Provide the [X, Y] coordinate of the cell's center where the given text is located.  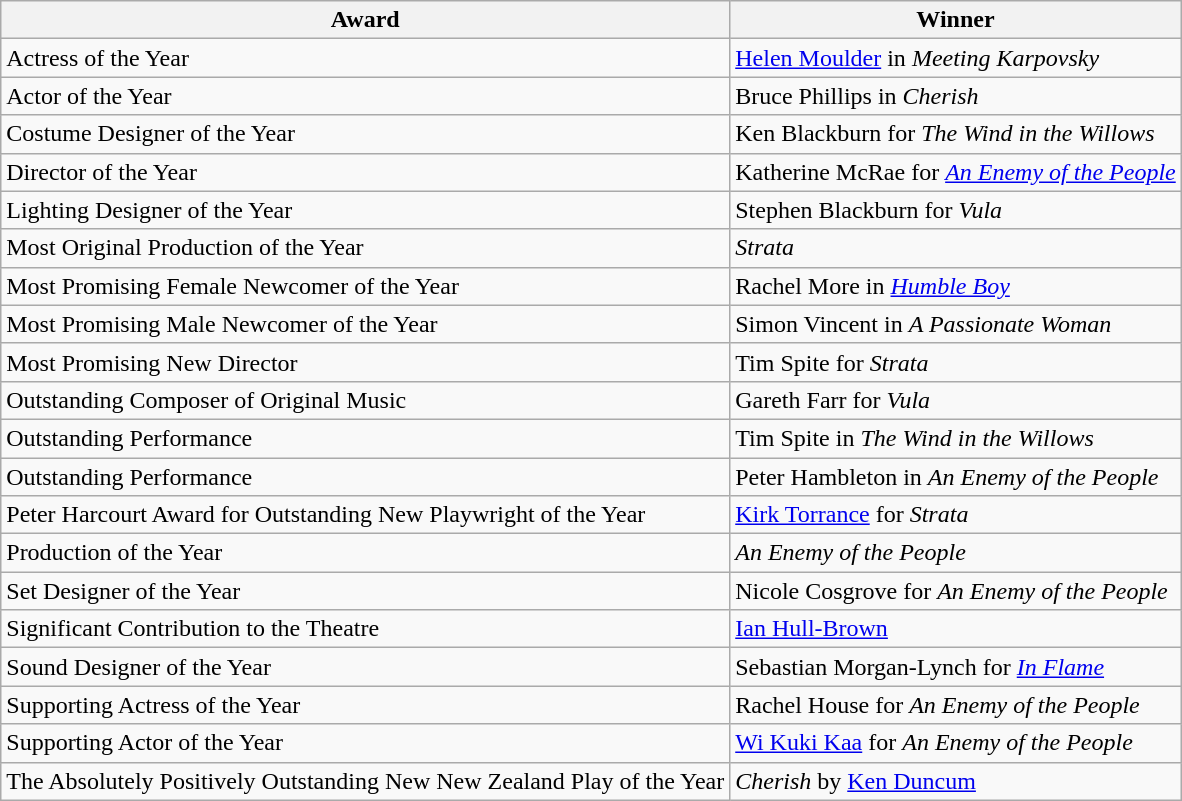
Kirk Torrance for Strata [956, 515]
Helen Moulder in Meeting Karpovsky [956, 58]
Lighting Designer of the Year [366, 210]
Supporting Actor of the Year [366, 743]
Production of the Year [366, 553]
Outstanding Composer of Original Music [366, 400]
The Absolutely Positively Outstanding New New Zealand Play of the Year [366, 781]
Tim Spite for Strata [956, 362]
Bruce Phillips in Cherish [956, 96]
Strata [956, 248]
Peter Hambleton in An Enemy of the People [956, 477]
Award [366, 20]
Set Designer of the Year [366, 591]
Nicole Cosgrove for An Enemy of the People [956, 591]
Peter Harcourt Award for Outstanding New Playwright of the Year [366, 515]
Supporting Actress of the Year [366, 705]
Cherish by Ken Duncum [956, 781]
An Enemy of the People [956, 553]
Most Promising New Director [366, 362]
Sound Designer of the Year [366, 667]
Most Original Production of the Year [366, 248]
Simon Vincent in A Passionate Woman [956, 324]
Winner [956, 20]
Stephen Blackburn for Vula [956, 210]
Ken Blackburn for The Wind in the Willows [956, 134]
Ian Hull-Brown [956, 629]
Actress of the Year [366, 58]
Significant Contribution to the Theatre [366, 629]
Costume Designer of the Year [366, 134]
Gareth Farr for Vula [956, 400]
Sebastian Morgan-Lynch for In Flame [956, 667]
Most Promising Male Newcomer of the Year [366, 324]
Tim Spite in The Wind in the Willows [956, 438]
Most Promising Female Newcomer of the Year [366, 286]
Wi Kuki Kaa for An Enemy of the People [956, 743]
Katherine McRae for An Enemy of the People [956, 172]
Rachel More in Humble Boy [956, 286]
Rachel House for An Enemy of the People [956, 705]
Actor of the Year [366, 96]
Director of the Year [366, 172]
